Pinpoint the cell where the given text exists, returning its [x, y] midpoint coordinate. 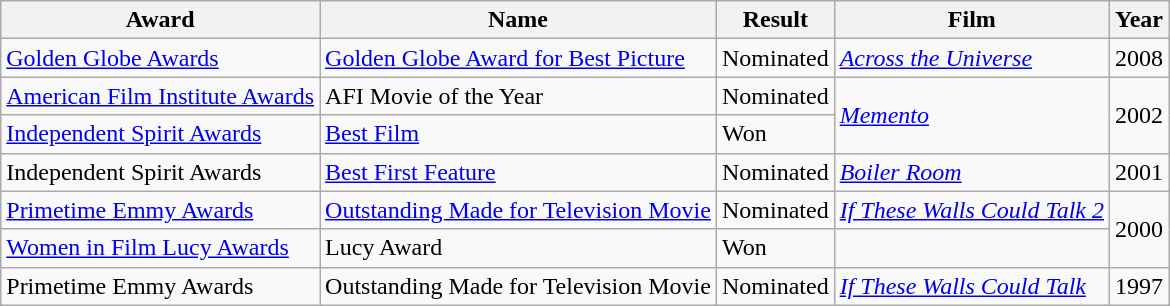
Year [1138, 20]
Award [160, 20]
2000 [1138, 229]
Boiler Room [972, 172]
Women in Film Lucy Awards [160, 248]
Across the Universe [972, 58]
2002 [1138, 115]
If These Walls Could Talk [972, 286]
Memento [972, 115]
If These Walls Could Talk 2 [972, 210]
2001 [1138, 172]
Result [775, 20]
1997 [1138, 286]
Golden Globe Awards [160, 58]
Golden Globe Award for Best Picture [518, 58]
2008 [1138, 58]
AFI Movie of the Year [518, 96]
Best Film [518, 134]
Film [972, 20]
Name [518, 20]
Lucy Award [518, 248]
American Film Institute Awards [160, 96]
Best First Feature [518, 172]
